Scan for the cell matching the given text and deliver its [x, y] coordinate at center. 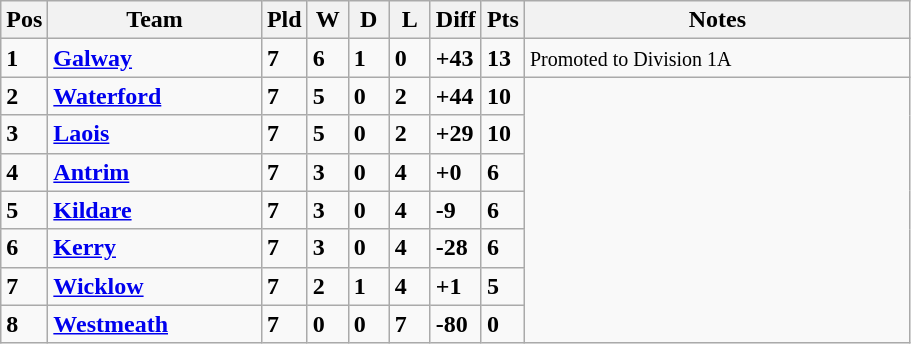
Wicklow [155, 286]
Antrim [155, 172]
+1 [456, 286]
D [368, 20]
Pos [24, 20]
Promoted to Division 1A [717, 58]
W [328, 20]
Laois [155, 134]
Pts [502, 20]
Notes [717, 20]
L [410, 20]
Kildare [155, 210]
-80 [456, 324]
Kerry [155, 248]
+44 [456, 96]
Westmeath [155, 324]
Team [155, 20]
Waterford [155, 96]
-9 [456, 210]
Pld [284, 20]
+43 [456, 58]
-28 [456, 248]
+0 [456, 172]
13 [502, 58]
Galway [155, 58]
Diff [456, 20]
8 [24, 324]
+29 [456, 134]
